From the cell containing the given text, extract its center point as [X, Y] coordinate. 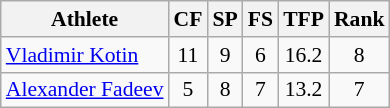
16.2 [304, 55]
Athlete [85, 19]
9 [224, 55]
13.2 [304, 90]
TFP [304, 19]
Vladimir Kotin [85, 55]
Rank [360, 19]
5 [188, 90]
6 [260, 55]
11 [188, 55]
CF [188, 19]
Alexander Fadeev [85, 90]
SP [224, 19]
FS [260, 19]
